Return [x, y] of the center of cell containing provided text 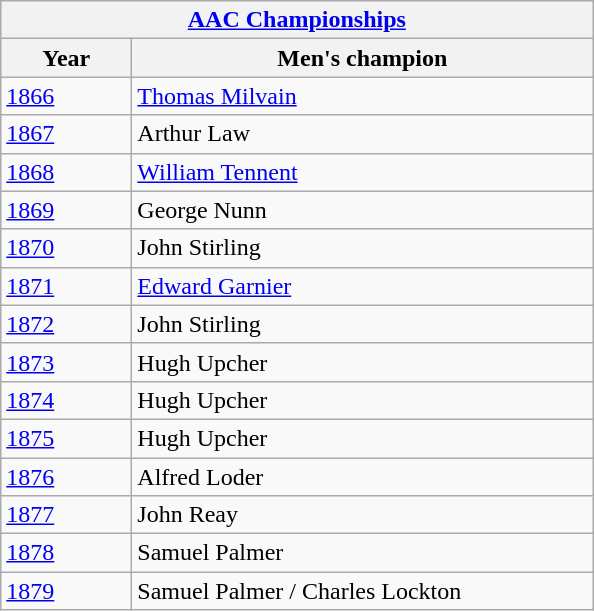
Alfred Loder [362, 477]
John Reay [362, 515]
Edward Garnier [362, 286]
Samuel Palmer [362, 553]
1867 [66, 134]
1876 [66, 477]
1872 [66, 324]
Thomas Milvain [362, 96]
Year [66, 58]
1868 [66, 172]
1869 [66, 210]
1874 [66, 400]
AAC Championships [297, 20]
George Nunn [362, 210]
1866 [66, 96]
1877 [66, 515]
1873 [66, 362]
1879 [66, 591]
Men's champion [362, 58]
1871 [66, 286]
1870 [66, 248]
William Tennent [362, 172]
1878 [66, 553]
Samuel Palmer / Charles Lockton [362, 591]
Arthur Law [362, 134]
1875 [66, 438]
